Return the (X, Y) coordinate for the center point of the cell that contains the specified text.  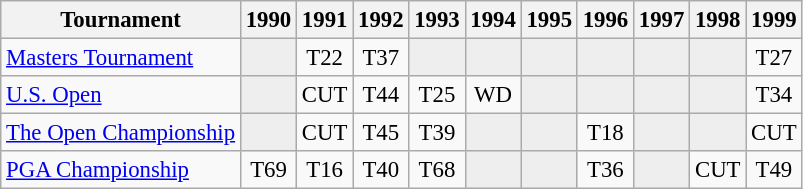
T49 (774, 170)
T68 (437, 170)
T27 (774, 58)
1995 (549, 20)
T39 (437, 133)
T44 (381, 95)
Masters Tournament (121, 58)
1999 (774, 20)
T69 (268, 170)
1991 (325, 20)
WD (493, 95)
T34 (774, 95)
T22 (325, 58)
T45 (381, 133)
1990 (268, 20)
T25 (437, 95)
1997 (661, 20)
T16 (325, 170)
Tournament (121, 20)
T36 (605, 170)
1994 (493, 20)
T37 (381, 58)
U.S. Open (121, 95)
T18 (605, 133)
T40 (381, 170)
1996 (605, 20)
1992 (381, 20)
1998 (718, 20)
The Open Championship (121, 133)
PGA Championship (121, 170)
1993 (437, 20)
